Capture the cell that displays the provided text and extract its (x, y) central coordinate. 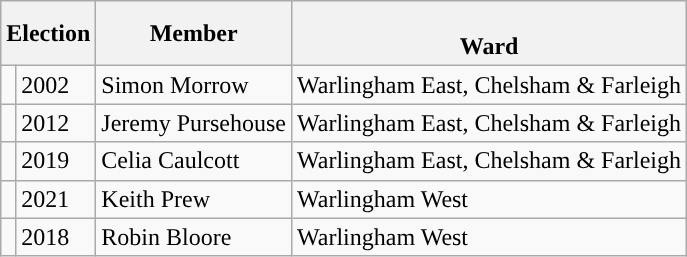
Keith Prew (194, 199)
Robin Bloore (194, 237)
Simon Morrow (194, 85)
Election (48, 34)
2002 (56, 85)
Ward (490, 34)
2019 (56, 161)
2021 (56, 199)
2018 (56, 237)
Member (194, 34)
Jeremy Pursehouse (194, 123)
Celia Caulcott (194, 161)
2012 (56, 123)
